Return (X, Y) of the center of cell containing provided text 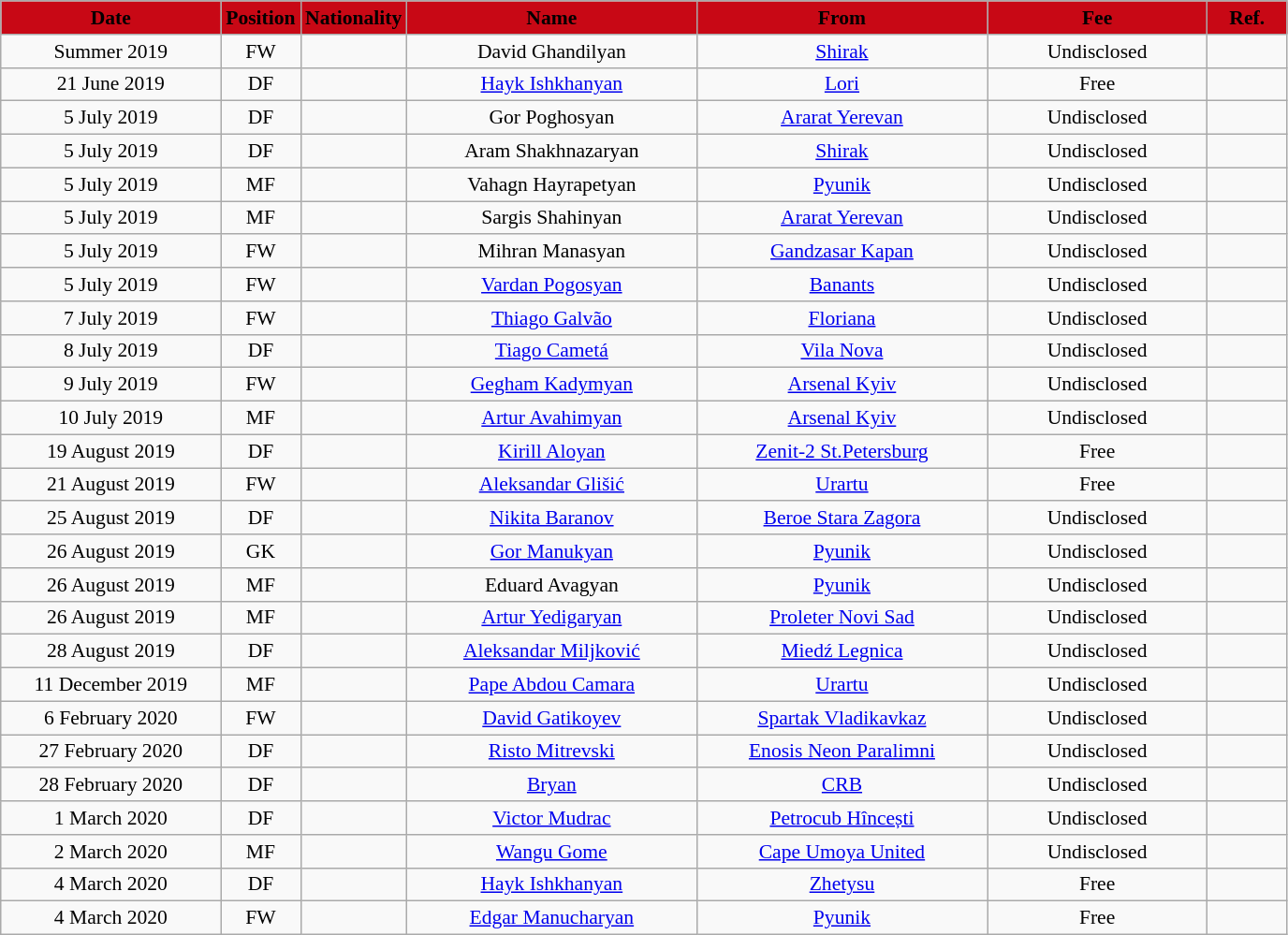
Enosis Neon Paralimni (842, 752)
Date (110, 18)
Position (260, 18)
Wangu Gome (551, 852)
Miedź Legnica (842, 651)
Edgar Manucharyan (551, 918)
Name (551, 18)
19 August 2019 (110, 451)
Risto Mitrevski (551, 752)
Aram Shakhnazaryan (551, 152)
Tiago Cametá (551, 351)
Cape Umoya United (842, 852)
27 February 2020 (110, 752)
Artur Yedigaryan (551, 618)
21 June 2019 (110, 84)
From (842, 18)
Vahagn Hayrapetyan (551, 184)
Floriana (842, 318)
Petrocub Hîncești (842, 818)
6 February 2020 (110, 718)
Lori (842, 84)
Pape Abdou Camara (551, 685)
Aleksandar Glišić (551, 485)
Zenit-2 St.Petersburg (842, 451)
21 August 2019 (110, 485)
Sargis Shahinyan (551, 218)
Eduard Avagyan (551, 585)
Banants (842, 285)
Fee (1097, 18)
CRB (842, 785)
Artur Avahimyan (551, 418)
25 August 2019 (110, 519)
David Gatikoyev (551, 718)
10 July 2019 (110, 418)
Spartak Vladikavkaz (842, 718)
Gor Manukyan (551, 551)
Beroe Stara Zagora (842, 519)
28 February 2020 (110, 785)
Kirill Aloyan (551, 451)
28 August 2019 (110, 651)
1 March 2020 (110, 818)
Gegham Kadymyan (551, 385)
Victor Mudrac (551, 818)
Bryan (551, 785)
11 December 2019 (110, 685)
GK (260, 551)
7 July 2019 (110, 318)
Summer 2019 (110, 51)
Zhetysu (842, 884)
2 March 2020 (110, 852)
Thiago Galvão (551, 318)
Nikita Baranov (551, 519)
Nationality (354, 18)
David Ghandilyan (551, 51)
Mihran Manasyan (551, 252)
Aleksandar Miljković (551, 651)
Vila Nova (842, 351)
Gandzasar Kapan (842, 252)
Vardan Pogosyan (551, 285)
Proleter Novi Sad (842, 618)
8 July 2019 (110, 351)
Ref. (1247, 18)
Gor Poghosyan (551, 118)
9 July 2019 (110, 385)
